From the cell containing the given text, extract its center point as (X, Y) coordinate. 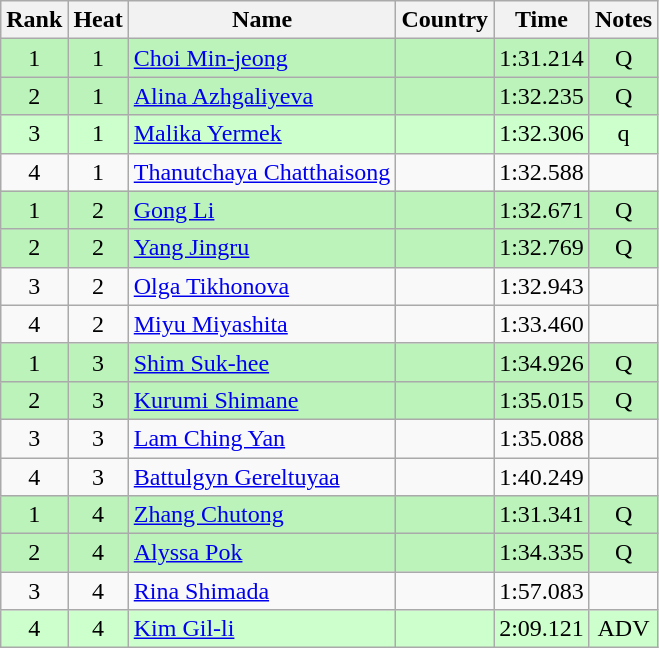
1:33.460 (542, 324)
1:34.926 (542, 362)
1:32.769 (542, 248)
Country (445, 20)
Thanutchaya Chatthaisong (262, 172)
Notes (623, 20)
1:32.943 (542, 286)
Zhang Chutong (262, 515)
Time (542, 20)
Miyu Miyashita (262, 324)
Malika Yermek (262, 134)
Yang Jingru (262, 248)
Alina Azhgaliyeva (262, 96)
Kurumi Shimane (262, 400)
Name (262, 20)
1:35.088 (542, 438)
1:31.341 (542, 515)
Olga Tikhonova (262, 286)
1:32.671 (542, 210)
Choi Min-jeong (262, 58)
1:31.214 (542, 58)
Shim Suk-hee (262, 362)
1:35.015 (542, 400)
ADV (623, 629)
Rank (34, 20)
1:32.588 (542, 172)
1:57.083 (542, 591)
Alyssa Pok (262, 553)
1:34.335 (542, 553)
q (623, 134)
Heat (98, 20)
Gong Li (262, 210)
Lam Ching Yan (262, 438)
2:09.121 (542, 629)
Battulgyn Gereltuyaa (262, 477)
Kim Gil-li (262, 629)
1:40.249 (542, 477)
Rina Shimada (262, 591)
1:32.306 (542, 134)
1:32.235 (542, 96)
